Detect which cell encompasses the target text, then output its [x, y] center coordinate. 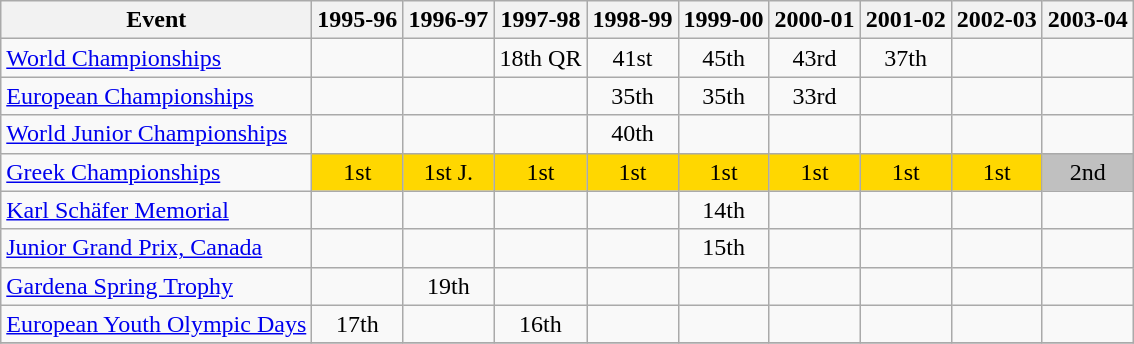
41st [632, 58]
43rd [814, 58]
2nd [1088, 172]
15th [724, 248]
17th [358, 324]
Event [156, 20]
European Youth Olympic Days [156, 324]
Gardena Spring Trophy [156, 286]
40th [632, 134]
14th [724, 210]
1995-96 [358, 20]
16th [540, 324]
1999-00 [724, 20]
European Championships [156, 96]
Karl Schäfer Memorial [156, 210]
19th [448, 286]
33rd [814, 96]
World Junior Championships [156, 134]
1998-99 [632, 20]
2000-01 [814, 20]
37th [906, 58]
18th QR [540, 58]
2003-04 [1088, 20]
1997-98 [540, 20]
2002-03 [996, 20]
World Championships [156, 58]
45th [724, 58]
2001-02 [906, 20]
1st J. [448, 172]
Greek Championships [156, 172]
1996-97 [448, 20]
Junior Grand Prix, Canada [156, 248]
